Extract the (X, Y) coordinate from the center of the cell holding the provided text.  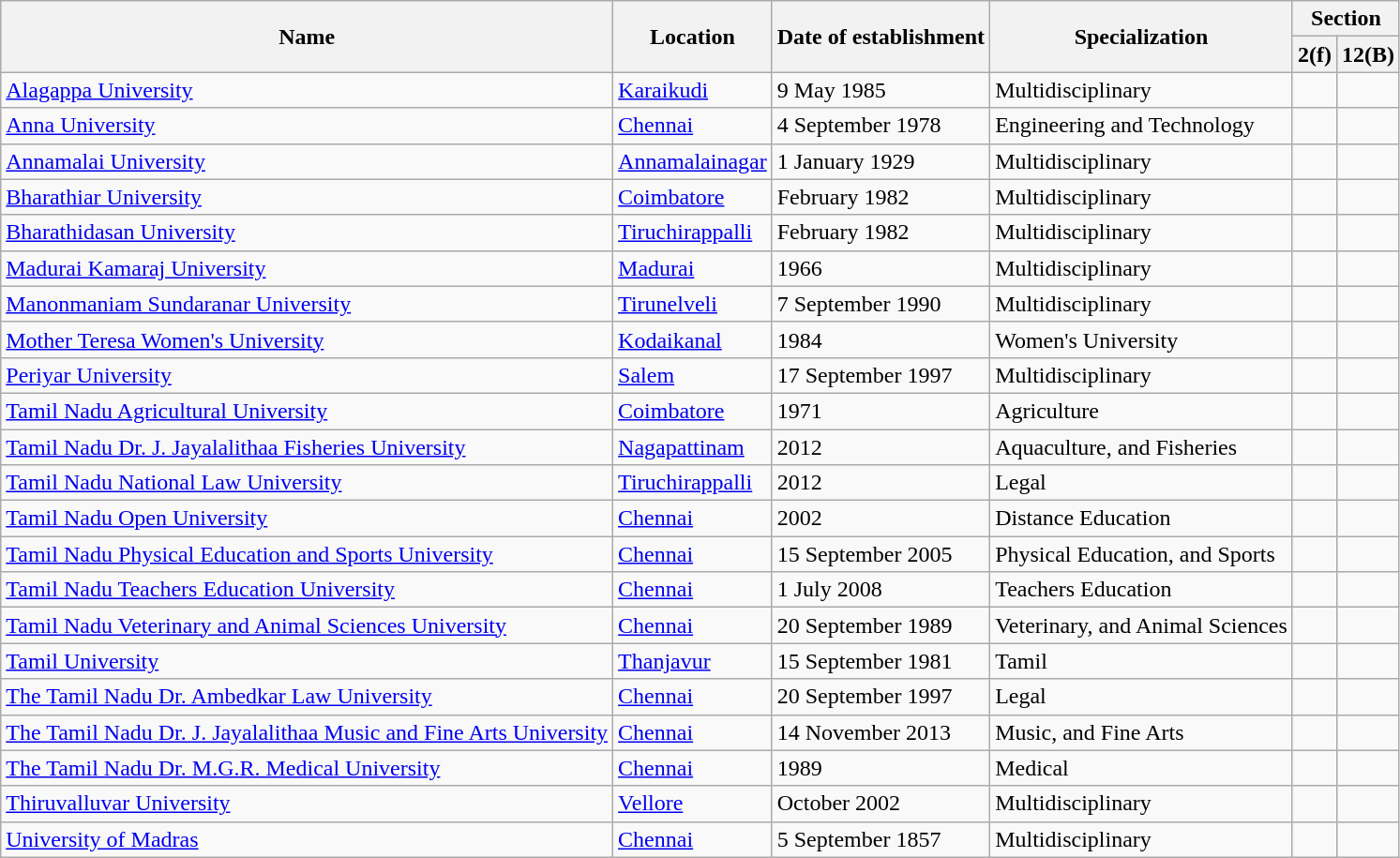
1 July 2008 (881, 590)
Aquaculture, and Fisheries (1142, 447)
Location (693, 37)
Madurai (693, 268)
Music, and Fine Arts (1142, 732)
Manonmaniam Sundaranar University (308, 304)
Vellore (693, 804)
Thanjavur (693, 661)
October 2002 (881, 804)
Teachers Education (1142, 590)
Alagappa University (308, 90)
The Tamil Nadu Dr. J. Jayalalithaa Music and Fine Arts University (308, 732)
Tamil Nadu Teachers Education University (308, 590)
Tamil Nadu Physical Education and Sports University (308, 554)
Karaikudi (693, 90)
1966 (881, 268)
The Tamil Nadu Dr. Ambedkar Law University (308, 697)
Tamil University (308, 661)
Annamalai University (308, 161)
Engineering and Technology (1142, 126)
Veterinary, and Animal Sciences (1142, 625)
4 September 1978 (881, 126)
The Tamil Nadu Dr. M.G.R. Medical University (308, 768)
12(B) (1367, 54)
Specialization (1142, 37)
Periyar University (308, 375)
7 September 1990 (881, 304)
Distance Education (1142, 519)
20 September 1989 (881, 625)
Women's University (1142, 339)
Nagapattinam (693, 447)
Thiruvalluvar University (308, 804)
Tamil Nadu Dr. J. Jayalalithaa Fisheries University (308, 447)
14 November 2013 (881, 732)
Physical Education, and Sports (1142, 554)
1971 (881, 411)
Date of establishment (881, 37)
University of Madras (308, 839)
Bharathidasan University (308, 233)
17 September 1997 (881, 375)
Section (1346, 19)
20 September 1997 (881, 697)
Tamil Nadu National Law University (308, 483)
1989 (881, 768)
Name (308, 37)
Tirunelveli (693, 304)
1984 (881, 339)
Anna University (308, 126)
Tamil Nadu Open University (308, 519)
9 May 1985 (881, 90)
Tamil Nadu Agricultural University (308, 411)
Bharathiar University (308, 197)
Agriculture (1142, 411)
2002 (881, 519)
2(f) (1315, 54)
Mother Teresa Women's University (308, 339)
1 January 1929 (881, 161)
Salem (693, 375)
Medical (1142, 768)
15 September 1981 (881, 661)
Kodaikanal (693, 339)
Madurai Kamaraj University (308, 268)
Annamalainagar (693, 161)
15 September 2005 (881, 554)
5 September 1857 (881, 839)
Tamil Nadu Veterinary and Animal Sciences University (308, 625)
Tamil (1142, 661)
